Identify which cell holds the provided text, then report its (x, y) central coordinate. 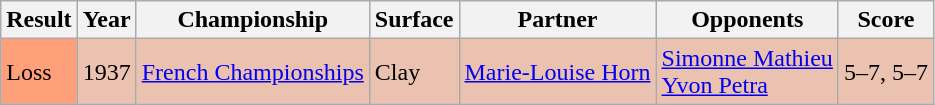
Clay (414, 72)
Simonne Mathieu Yvon Petra (747, 72)
Opponents (747, 20)
Result (39, 20)
Score (886, 20)
Loss (39, 72)
5–7, 5–7 (886, 72)
Marie-Louise Horn (558, 72)
Championship (252, 20)
1937 (106, 72)
Year (106, 20)
Surface (414, 20)
French Championships (252, 72)
Partner (558, 20)
